Detect which cell encompasses the target text, then output its (x, y) center coordinate. 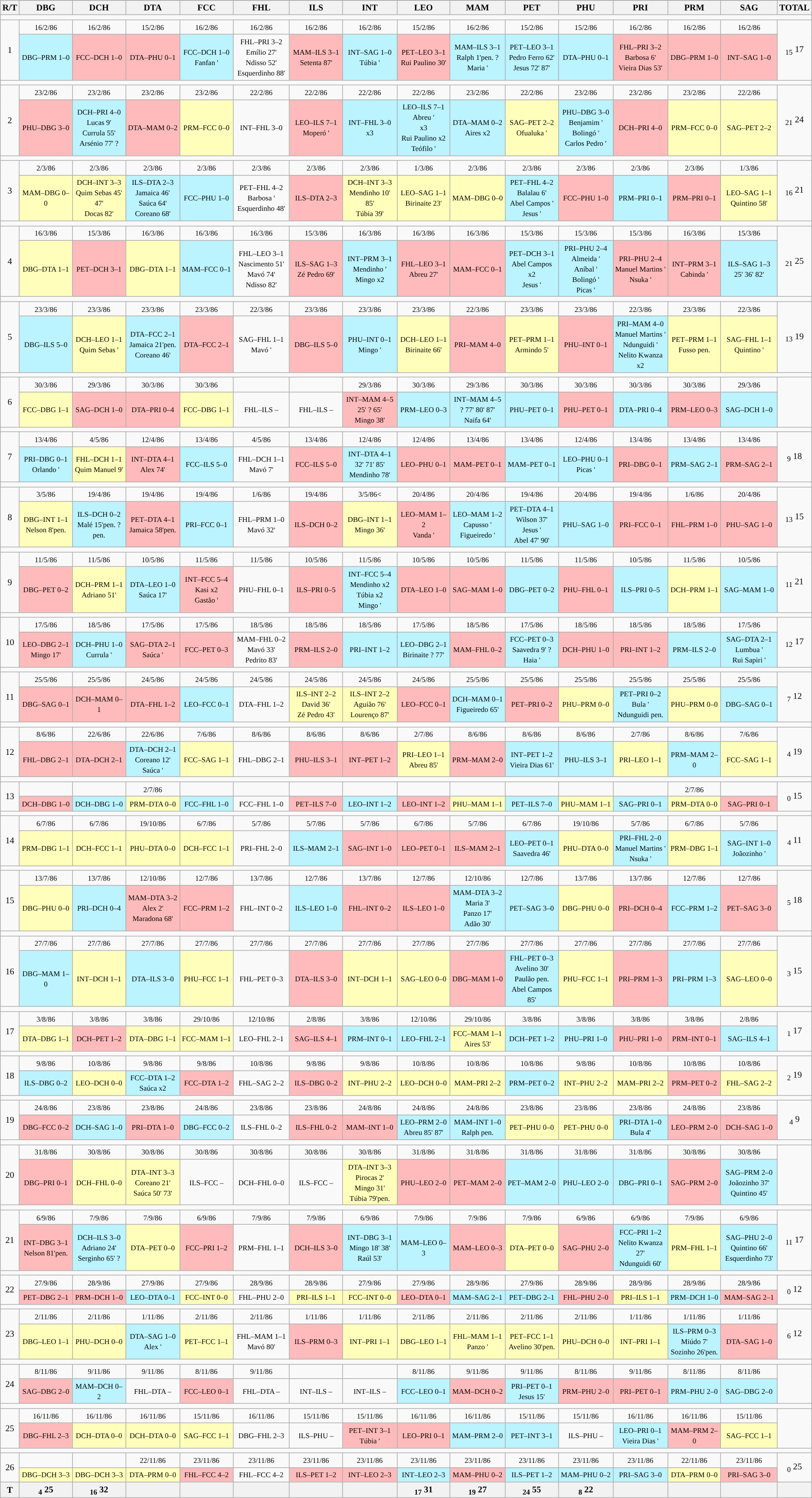
DCH–MAM 0–1 (99, 705)
FCC–DTA 1–2Saúca x2 (153, 1083)
DCH–PRI 4–0Lucas 9'Currula 55'Arsénio 77' ? (99, 128)
INT (370, 8)
9 (10, 582)
PRI–LEO 1–1 (640, 759)
PRI–MAM 4–0Manuel Martins 'Ndunguidi 'Nelito Kwanza x2 (640, 344)
4 9 (795, 1120)
DTA–MAM 0–2 (153, 128)
PRI–DBG 0–1 (640, 464)
ILS–SAG 1–3 25' 36' 82' (749, 269)
4 11 (795, 841)
FCC–DCH 1–0Fanfan ' (206, 57)
DBG (46, 8)
LEO (423, 8)
12 17 (795, 642)
PET–FCC 1–1Avelino 30'pen. (532, 1341)
INT–FHL 3–0 x3 (370, 128)
PRI–MAM 4–0 (478, 344)
FHL–LEO 3–1Abreu 27' (423, 269)
DCH–INT 3–3Mendinho 10' 85'Túbia 39' (370, 198)
SAG–DTA 2–1Lumbua 'Rui Sapiri ' (749, 649)
DTA–FCC 2–1 (206, 344)
FCC–MAM 1–1 (206, 1039)
LEO–PRI 0–1 (423, 1436)
LEO–MAM 1–2Vanda ' (423, 524)
INT–PRM 3–1Cabinda ' (694, 269)
21 (10, 1240)
22 (10, 1289)
FHL–PRI 3–2Emílio 27'Ndisso 52'Esquerdinho 88' (261, 57)
21 25 (795, 261)
SAG–PHU 2–0Quintino 66'Esquerdinho 73' (749, 1248)
PET–FHL 4–2Balalau 6'Abel Campos 'Jesus ' (532, 198)
FCC (206, 8)
INT–PRM 3–1Mendinho 'Mingo x2 (370, 269)
LEO–PRM 2–0 (694, 1128)
4 (10, 261)
FHL–DCH 1–1Quim Manuel 9' (99, 464)
SAG–INT 1–0Joãozinho ' (749, 848)
PRI–PET 0–1 (640, 1391)
PET–INT 3–1 (532, 1436)
ILS–DTA 2–3 (316, 198)
FHL–MAM 1–1Mavó 80' (261, 1341)
DTA–SAG 1–0 (749, 1341)
MAM–DTA 3–2Maria 3'Panzo 17'Adão 30' (478, 908)
PRI–PHU 2–4Manuel Martins 'Nsuka ' (640, 269)
FHL–PET 0–3 (261, 979)
SAG–PHU 2–0 (586, 1248)
20 (10, 1175)
R/T (10, 8)
DCH–PRM 1–1Adriano 51' (99, 590)
25 (10, 1428)
FHL–LEO 3–1Nascimento 51'Mavó 74'Ndisso 82' (261, 269)
11 17 (795, 1240)
TOTAL (795, 8)
6 12 (795, 1334)
PET–PRM 1–1Armindo 5' (532, 344)
INT–PET 1–2Vieira Dias 61' (532, 759)
PRI–FHL 2–0Manuel Martins 'Nsuka ' (640, 848)
DCH–PHU 1–0 (586, 649)
DTA–DCH 2–1Coreano 12'Saúca ' (153, 759)
INT–FHL 3–0 (261, 128)
LEO–DBG 2–1Birinaite ? 77' (423, 649)
DCH–INT 3–3Quim Sebas 45' 47'Docas 82' (99, 198)
5 (10, 337)
DTA–SAG 1–0Alex ' (153, 1341)
PET–PRI 0–2 (532, 705)
PRI–DTA 1–0 (153, 1128)
FHL–PRM 1–0 (694, 524)
PHU (586, 8)
2 (10, 121)
DCH–ILS 3–0 (316, 1248)
PRI–PHU 2–4Almeida 'Aníbal 'Bolingó 'Picas ' (586, 269)
MAM–ILS 3–1Ralph 1'pen. ?Maria ' (478, 57)
0 25 (795, 1467)
DCH–LEO 1–1Birinaite 66' (423, 344)
PHU–INT 0–1Mingo ' (370, 344)
SAG (749, 8)
LEO–PET 0–1 (423, 848)
2 19 (795, 1076)
SAG–DTA 2–1Saúca ' (153, 649)
PET–LEO 3–1Rui Paulino 30' (423, 57)
18 (10, 1076)
DCH–MAM 0–1Figueiredo 65' (478, 705)
PRI–DBG 0–1Orlando ' (46, 464)
3 15 (795, 971)
PET (532, 8)
7 (10, 457)
MAM–DTA 3–2Alex 2'Maradona 68' (153, 908)
7 12 (795, 697)
INT–DBG 3–1Mingo 18' 38'Raúl 53' (370, 1248)
SAG–INT 1–0 (370, 848)
DTA (153, 8)
3 (10, 191)
MAM–INT 1–0 (370, 1128)
DTA–LEO 1–0 (423, 590)
INT–DTA 4–1Alex 74' (153, 464)
PRM (694, 8)
PET–PRI 0–2Bula 'Ndunguidi pen. (640, 705)
FCC–DCH 1–0 (99, 57)
1 17 (795, 1031)
ILS (316, 8)
DTA–INT 3–3Coreano 21'Saúca 50' 73' (153, 1182)
DBG–INT 1–1Mingo 36' (370, 524)
0 15 (795, 797)
4 19 (795, 752)
17 31 (423, 1490)
LEO–DBG 2–1Mingo 17' (46, 649)
19 (10, 1120)
DCH–PRI 4–0 (640, 128)
SAG–PRM 2–0Joãozinho 37'Quintino 45' (749, 1182)
9 18 (795, 457)
MAM–INT 1–0Ralph pen. (478, 1128)
4 25 (46, 1490)
FHL–PET 0–3Avelino 30'Paulão pen.Abel Campos 85' (532, 979)
DCH (99, 8)
MAM–FHL 0–2Mavó 33'Pedrito 83' (261, 649)
INT–SAG 1–0 (749, 57)
LEO–PRM 2–0Abreu 85' 87' (423, 1128)
PHU–INT 0–1 (586, 344)
DCH–LEO 1–1Quim Sebas ' (99, 344)
15 17 (795, 49)
PET–INT 3–1Túbia ' (370, 1436)
LEO–PRI 0–1Vieira Dias ' (640, 1436)
FHL–MAM 1–1Panzo ' (478, 1341)
PET–DCH 3–1 (99, 269)
10 (10, 642)
PHU–DBG 3–0Benjamim 'Bolingó 'Carlos Pedro ' (586, 128)
LEO–PET 0–1Saavedra 46' (532, 848)
FCC–PRI 1–2 (206, 1248)
LEO–ILS 7–1Moperó ' (316, 128)
SAG–FHL 1–1Quintino ' (749, 344)
FCC–DTA 1–2 (206, 1083)
PET–FCC 1–1 (206, 1341)
PRI–LEO 1–1Abreu 85' (423, 759)
5 18 (795, 901)
LEO–PHU 0–1Picas ' (586, 464)
PRI (640, 8)
T (10, 1490)
8 22 (586, 1490)
PET–DCH 3–1Abel Campos x2Jesus ' (532, 269)
LEO–SAG 1–1Birinaite 23' (423, 198)
PHU–DBG 3–0 (46, 128)
LEO–PHU 0–1 (423, 464)
INT–FCC 5–4Mendinho x2Túbia x2Mingo ' (370, 590)
PET–PRM 1–1Fusso pen. (694, 344)
DCH–PHU 1–0Currula ' (99, 649)
DTA–LEO 1–0Saúca 17' (153, 590)
LEO–ILS 7–1Abreu ' x3Rui Paulino x2Teófilo ' (423, 128)
PET–FHL 4–2Barbosa 'Esquerdinho 48' (261, 198)
DCH–PRM 1–1 (694, 590)
INT–MAM 4–5 ? 77' 80' 87'Naifa 64' (478, 410)
MAM–ILS 3–1Setenta 87' (316, 57)
PET–LEO 3–1Pedro Ferro 62'Jesus 72' 87' (532, 57)
FHL–PRI 3–2Barbosa 6'Vieira Dias 53' (640, 57)
14 (10, 841)
24 55 (532, 1490)
INT–DTA 4–1 32' 71' 85'Mendinho 78' (370, 464)
PRI–DTA 1–0Bula 4' (640, 1128)
FCC–PRI 1–2Nelito Kwanza 27'Ndunguidi 60' (640, 1248)
LEO–SAG 1–1Quintino 58' (749, 198)
ILS–SAG 1–3Zé Pedro 69' (316, 269)
3/5/86< (370, 494)
16 (10, 971)
ILS–INT 2–2David 36'Zé Pedro 43' (316, 705)
SAG–PRM 2–0 (694, 1182)
DTA–DCH 2–1 (99, 759)
PRI–PET 0–1Jesus 15' (532, 1391)
19 27 (478, 1490)
24 (10, 1384)
SAG–FHL 1–1Mavó ' (261, 344)
DCH–ILS 3–0Adriano 24'Serginho 65' ? (99, 1248)
LEO–MAM 1–2Capusso 'Figueiredo ' (478, 524)
6 (10, 402)
ILS–INT 2–2Aguião 76'Lourenço 87' (370, 705)
INT–FCC 5–4Kasi x2Gastão ' (206, 590)
SAG–PET 2–2 (749, 128)
23 (10, 1334)
INT–PET 1–2 (370, 759)
FHL (261, 8)
13 19 (795, 337)
12 (10, 752)
1 (10, 49)
17 (10, 1031)
INT–MAM 4–5 25' ? 65'Mingo 38' (370, 410)
PRI–FHL 2–0 (261, 848)
DTA–MAM 0–2Aires x2 (478, 128)
INT–SAG 1–0Túbia ' (370, 57)
ILS–DCH 0–2Malé 15'pen. ?pen. (99, 524)
FCC–PET 0–3Saavedra 9' ?Haia ' (532, 649)
DBG–INT 1–1Nelson 8'pen. (46, 524)
0 12 (795, 1289)
DTA–FCC 2–1Jamaica 21'pen.Coreano 46' (153, 344)
8 (10, 517)
15 (10, 901)
13 15 (795, 517)
FCC–PET 0–3 (206, 649)
PET–DTA 4–1Jamaica 58'pen. (153, 524)
16 32 (99, 1490)
26 (10, 1467)
PET–DTA 4–1Wilson 37'Jesus 'Abel 47' 90' (532, 524)
ILS–PRM 0–3 (316, 1341)
FHL–DCH 1–1Mavó 7' (261, 464)
ILS–PRM 0–3Miúdo 7'Sozinho 26'pen. (694, 1341)
FCC–MAM 1–1Aires 53' (478, 1039)
ILS–DCH 0–2 (316, 524)
16 21 (795, 191)
ILS–DTA 2–3Jamaica 46'Saúca 64'Coreano 68' (153, 198)
DTA–INT 3–3Pirocas 2'Mingo 31'Túbia 79'pen. (370, 1182)
INT–DBG 3–1Nelson 81'pen. (46, 1248)
MAM–FHL 0–2 (478, 649)
SAG–PET 2–2Ofualuka ' (532, 128)
FHL–PRM 1–0Mavó 32' (261, 524)
11 (10, 697)
13 (10, 797)
3/5/86 (46, 494)
MAM (478, 8)
21 24 (795, 121)
11 21 (795, 582)
